Pinpoint the cell where the given text exists, returning its [X, Y] midpoint coordinate. 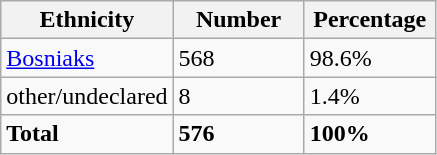
1.4% [370, 96]
Bosniaks [87, 58]
Number [238, 20]
98.6% [370, 58]
100% [370, 134]
8 [238, 96]
576 [238, 134]
Total [87, 134]
Ethnicity [87, 20]
568 [238, 58]
Percentage [370, 20]
other/undeclared [87, 96]
